Find where the given text appears and provide that cell's center as [X, Y] coordinate. 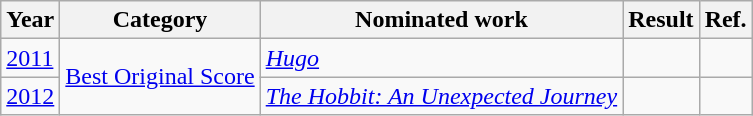
Year [30, 20]
The Hobbit: An Unexpected Journey [442, 96]
Category [160, 20]
Best Original Score [160, 77]
Result [661, 20]
Nominated work [442, 20]
Hugo [442, 58]
2012 [30, 96]
Ref. [726, 20]
2011 [30, 58]
